Scan for the cell matching the given text and deliver its (X, Y) coordinate at center. 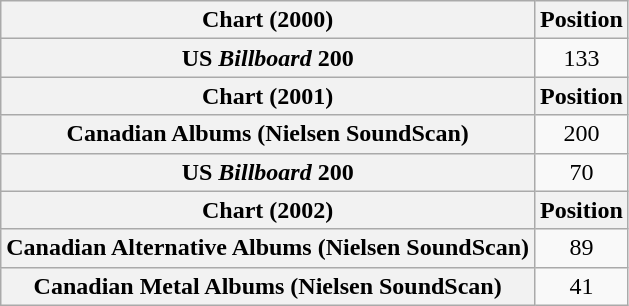
89 (582, 248)
133 (582, 58)
Chart (2001) (268, 96)
70 (582, 172)
Canadian Albums (Nielsen SoundScan) (268, 134)
Canadian Alternative Albums (Nielsen SoundScan) (268, 248)
200 (582, 134)
41 (582, 286)
Chart (2002) (268, 210)
Chart (2000) (268, 20)
Canadian Metal Albums (Nielsen SoundScan) (268, 286)
